Return the [X, Y] coordinate for the center point of the cell that contains the specified text.  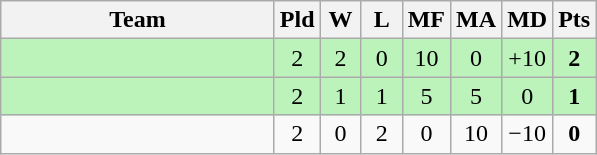
MA [476, 20]
MD [528, 20]
Team [138, 20]
−10 [528, 134]
L [382, 20]
+10 [528, 58]
Pld [297, 20]
W [340, 20]
MF [426, 20]
Pts [574, 20]
